Identify which cell holds the provided text, then report its [x, y] central coordinate. 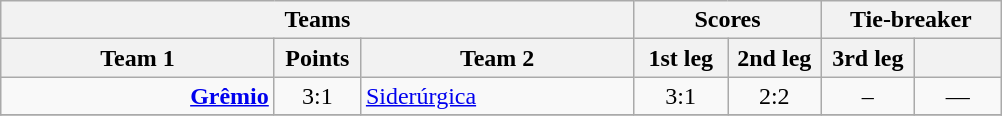
– [868, 96]
Points [317, 58]
Team 2 [497, 58]
3rd leg [868, 58]
Teams [318, 20]
1st leg [681, 58]
2nd leg [775, 58]
Tie-breaker [911, 20]
Siderúrgica [497, 96]
Team 1 [138, 58]
— [958, 96]
Grêmio [138, 96]
Scores [728, 20]
2:2 [775, 96]
